Find where the given text appears and provide that cell's center as [X, Y] coordinate. 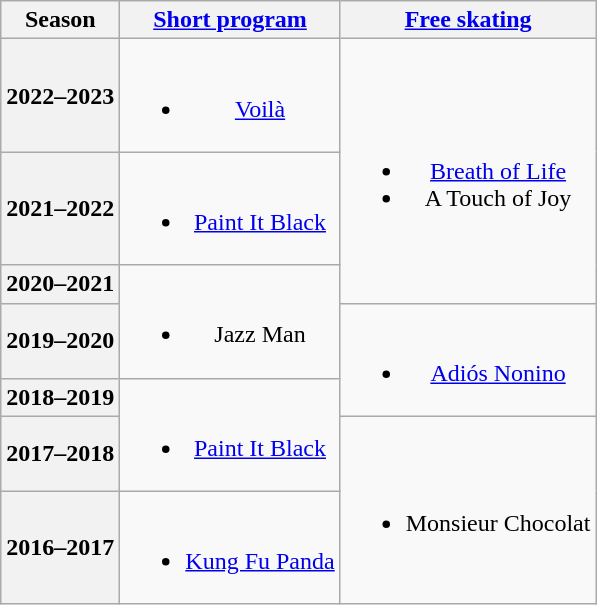
2017–2018 [60, 454]
Short program [230, 20]
Free skating [468, 20]
Monsieur Chocolat [468, 510]
2019–2020 [60, 340]
Breath of Life A Touch of Joy [468, 171]
Kung Fu Panda [230, 548]
2020–2021 [60, 284]
Jazz Man [230, 322]
2021–2022 [60, 208]
2018–2019 [60, 397]
Adiós Nonino [468, 360]
2022–2023 [60, 96]
2016–2017 [60, 548]
Voilà [230, 96]
Season [60, 20]
